Detect which cell encompasses the target text, then output its (X, Y) center coordinate. 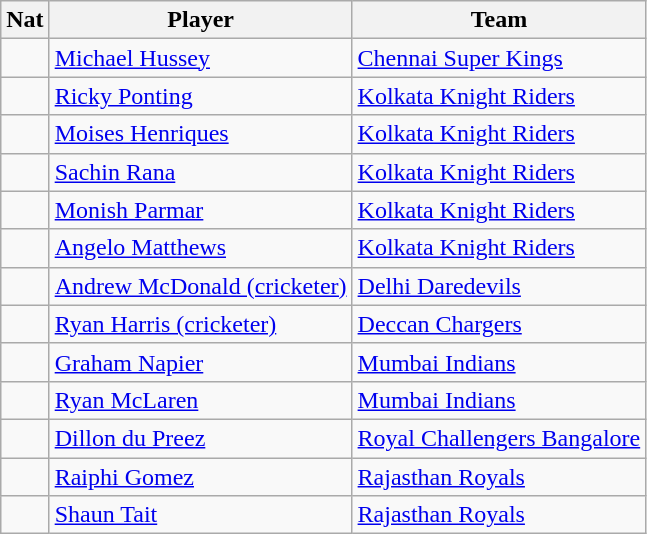
Michael Hussey (200, 58)
Ricky Ponting (200, 96)
Nat (25, 20)
Chennai Super Kings (499, 58)
Delhi Daredevils (499, 286)
Deccan Chargers (499, 324)
Andrew McDonald (cricketer) (200, 286)
Royal Challengers Bangalore (499, 438)
Monish Parmar (200, 210)
Player (200, 20)
Shaun Tait (200, 515)
Graham Napier (200, 362)
Ryan Harris (cricketer) (200, 324)
Dillon du Preez (200, 438)
Ryan McLaren (200, 400)
Team (499, 20)
Moises Henriques (200, 134)
Raiphi Gomez (200, 477)
Angelo Matthews (200, 248)
Sachin Rana (200, 172)
